Detect which cell encompasses the target text, then output its [X, Y] center coordinate. 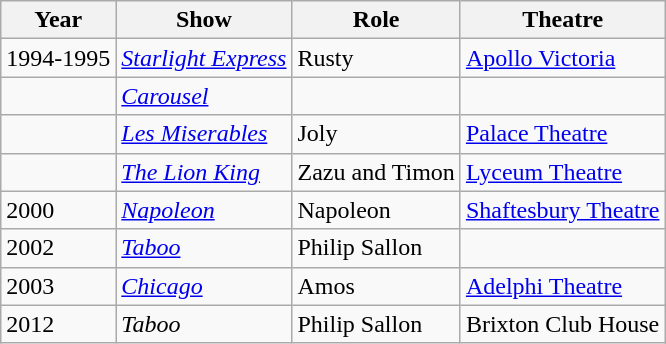
Amos [376, 286]
Shaftesbury Theatre [562, 210]
1994-1995 [58, 58]
2000 [58, 210]
Joly [376, 134]
Role [376, 20]
Les Miserables [204, 134]
Zazu and Timon [376, 172]
Adelphi Theatre [562, 286]
Lyceum Theatre [562, 172]
Brixton Club House [562, 324]
Starlight Express [204, 58]
Apollo Victoria [562, 58]
Palace Theatre [562, 134]
2012 [58, 324]
Carousel [204, 96]
Rusty [376, 58]
2002 [58, 248]
2003 [58, 286]
Year [58, 20]
The Lion King [204, 172]
Chicago [204, 286]
Theatre [562, 20]
Show [204, 20]
